Pinpoint the cell where the given text exists, returning its [x, y] midpoint coordinate. 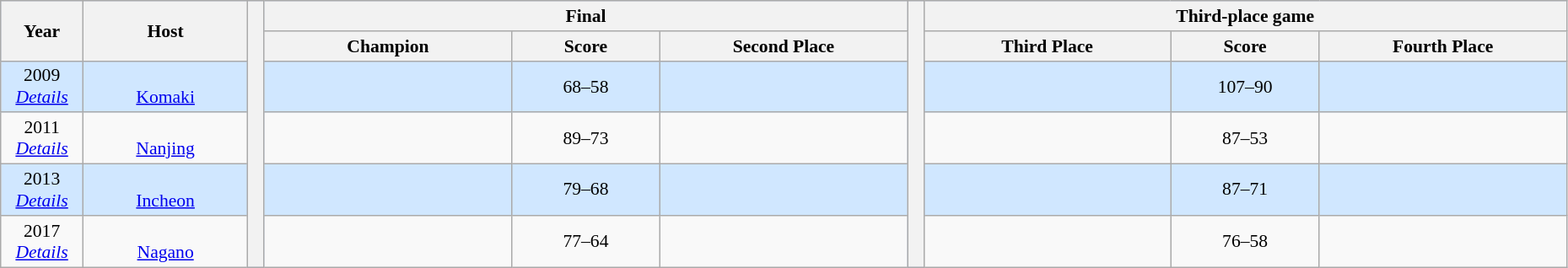
2017 Details [42, 241]
Nagano [165, 241]
107–90 [1245, 86]
87–53 [1245, 138]
Host [165, 30]
Third-place game [1245, 16]
Incheon [165, 190]
Year [42, 30]
2009 Details [42, 86]
2011 Details [42, 138]
Third Place [1048, 46]
68–58 [586, 86]
Champion [388, 46]
Fourth Place [1442, 46]
2013 Details [42, 190]
Second Place [783, 46]
79–68 [586, 190]
89–73 [586, 138]
87–71 [1245, 190]
77–64 [586, 241]
Nanjing [165, 138]
Komaki [165, 86]
76–58 [1245, 241]
Final [585, 16]
